Identify which cell holds the provided text, then report its (X, Y) central coordinate. 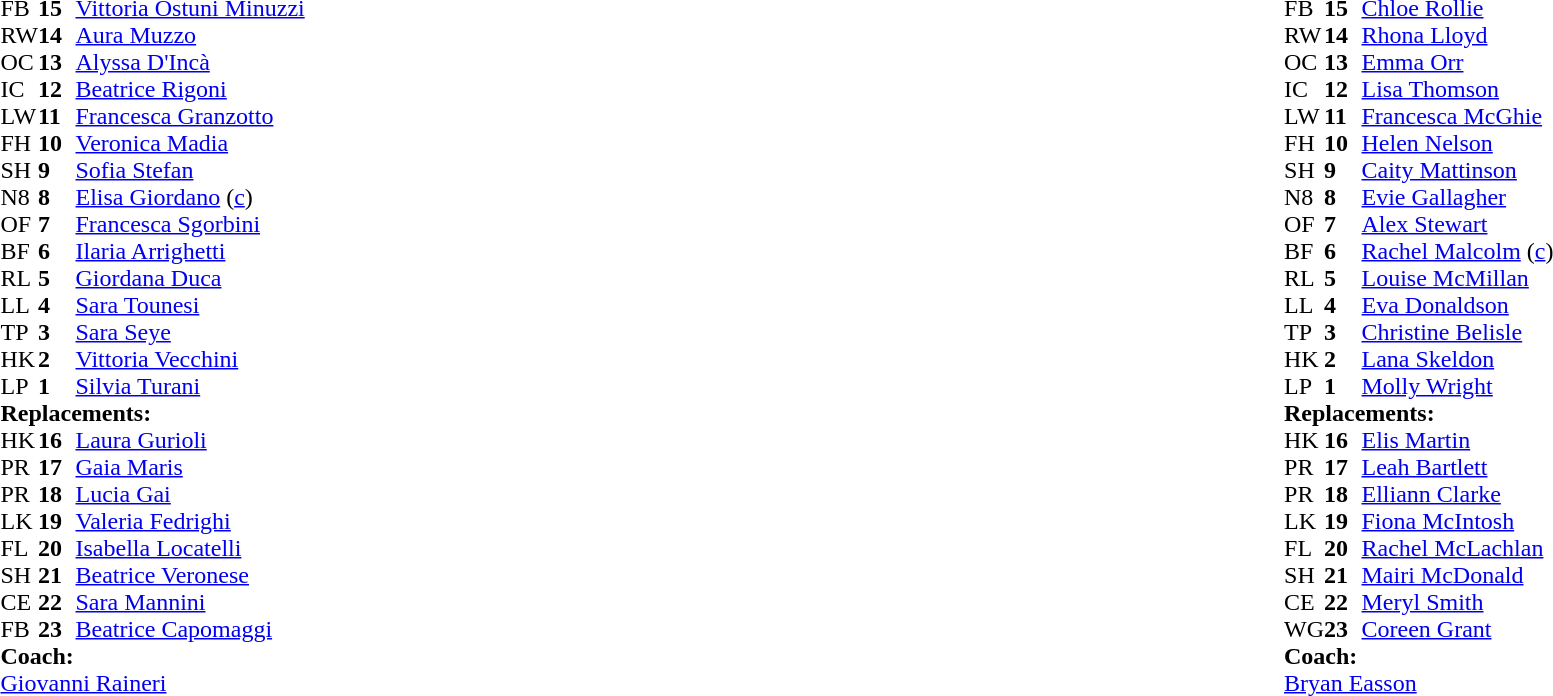
Giordana Duca (190, 278)
Aura Muzzo (190, 36)
Ilaria Arrighetti (190, 252)
Gaia Maris (190, 468)
Francesca Granzotto (190, 116)
Lucia Gai (190, 494)
Silvia Turani (190, 386)
Beatrice Veronese (190, 576)
Elisa Giordano (c) (190, 198)
WG (1304, 630)
Beatrice Rigoni (190, 90)
Beatrice Capomaggi (190, 630)
Sara Seye (190, 332)
FB (19, 630)
Isabella Locatelli (190, 548)
Laura Gurioli (190, 440)
Veronica Madia (190, 144)
Francesca Sgorbini (190, 224)
Valeria Fedrighi (190, 522)
Sofia Stefan (190, 170)
Alyssa D'Incà (190, 62)
Vittoria Vecchini (190, 360)
Sara Mannini (190, 602)
Sara Tounesi (190, 306)
